Pinpoint the cell where the given text exists, returning its [X, Y] midpoint coordinate. 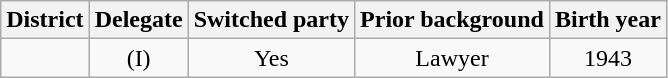
Birth year [608, 20]
District [45, 20]
Lawyer [452, 58]
Yes [271, 58]
Delegate [138, 20]
Switched party [271, 20]
(I) [138, 58]
1943 [608, 58]
Prior background [452, 20]
